Return the (X, Y) coordinate for the center point of the cell that contains the specified text.  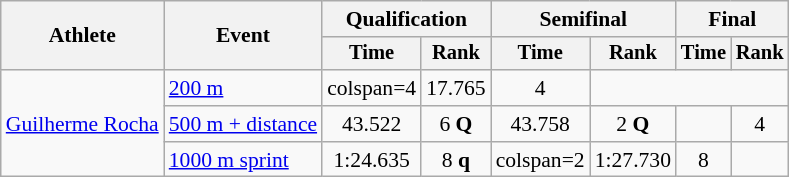
Athlete (82, 36)
43.522 (372, 124)
6 Q (456, 124)
200 m (243, 88)
Guilherme Rocha (82, 124)
Final (732, 19)
2 Q (633, 124)
500 m + distance (243, 124)
Event (243, 36)
colspan=4 (372, 88)
Qualification (406, 19)
43.758 (540, 124)
Semifinal (584, 19)
17.765 (456, 88)
